Locate the cell with the specified text and output its [X, Y] center coordinate. 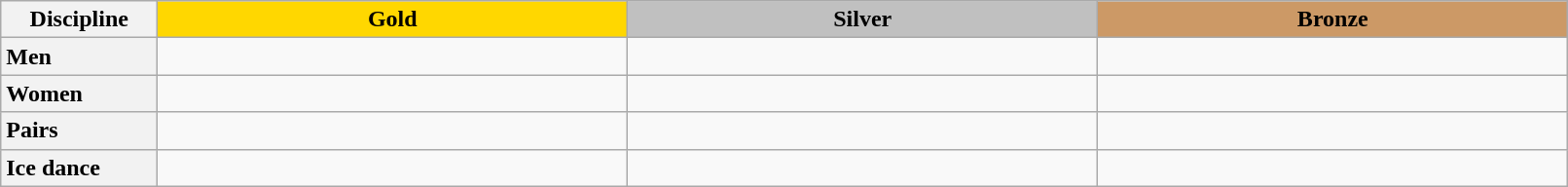
Discipline [80, 19]
Bronze [1333, 19]
Men [80, 56]
Ice dance [80, 168]
Silver [862, 19]
Pairs [80, 131]
Gold [393, 19]
Women [80, 93]
